Extract the [X, Y] coordinate from the center of the cell holding the provided text.  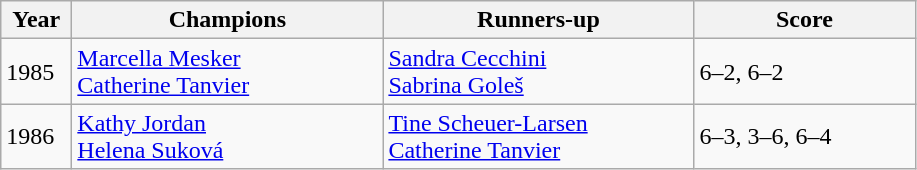
Marcella Mesker Catherine Tanvier [228, 72]
Score [804, 20]
6–2, 6–2 [804, 72]
6–3, 3–6, 6–4 [804, 136]
Year [36, 20]
1985 [36, 72]
Champions [228, 20]
Runners-up [538, 20]
1986 [36, 136]
Sandra Cecchini Sabrina Goleš [538, 72]
Kathy Jordan Helena Suková [228, 136]
Tine Scheuer-Larsen Catherine Tanvier [538, 136]
